Return the (X, Y) coordinate for the center point of the cell that contains the specified text.  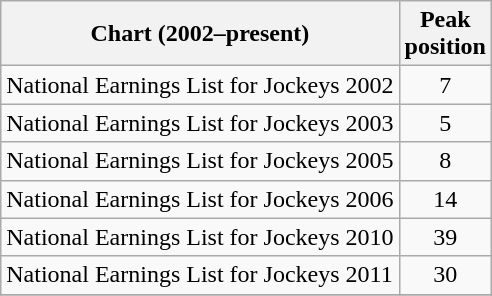
8 (445, 161)
30 (445, 275)
39 (445, 237)
National Earnings List for Jockeys 2002 (200, 85)
National Earnings List for Jockeys 2011 (200, 275)
Chart (2002–present) (200, 34)
National Earnings List for Jockeys 2010 (200, 237)
14 (445, 199)
5 (445, 123)
7 (445, 85)
National Earnings List for Jockeys 2006 (200, 199)
National Earnings List for Jockeys 2005 (200, 161)
Peakposition (445, 34)
National Earnings List for Jockeys 2003 (200, 123)
